For the text-containing cell, return its midpoint in (x, y) coordinate format. 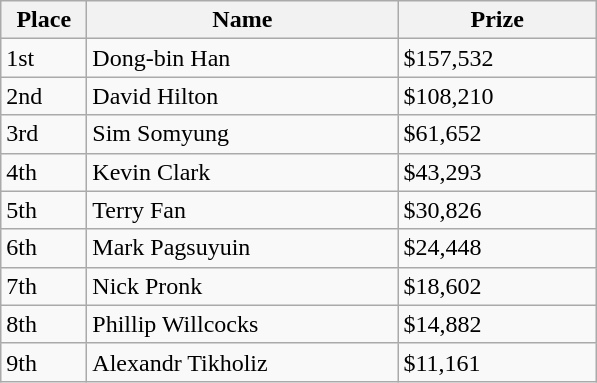
$30,826 (498, 210)
8th (44, 324)
$108,210 (498, 96)
4th (44, 172)
Sim Somyung (242, 134)
1st (44, 58)
Name (242, 20)
$157,532 (498, 58)
5th (44, 210)
David Hilton (242, 96)
6th (44, 248)
$43,293 (498, 172)
Kevin Clark (242, 172)
2nd (44, 96)
$61,652 (498, 134)
Terry Fan (242, 210)
$11,161 (498, 362)
$14,882 (498, 324)
9th (44, 362)
3rd (44, 134)
Mark Pagsuyuin (242, 248)
$18,602 (498, 286)
Phillip Willcocks (242, 324)
Prize (498, 20)
Nick Pronk (242, 286)
Place (44, 20)
Alexandr Tikholiz (242, 362)
Dong-bin Han (242, 58)
7th (44, 286)
$24,448 (498, 248)
